Return [X, Y] of the center of cell containing provided text 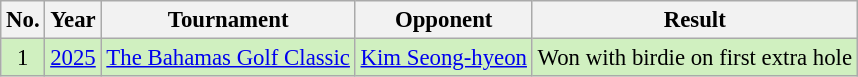
Opponent [444, 20]
The Bahamas Golf Classic [228, 58]
Kim Seong-hyeon [444, 58]
Year [73, 20]
Tournament [228, 20]
No. [23, 20]
1 [23, 58]
Result [694, 20]
2025 [73, 58]
Won with birdie on first extra hole [694, 58]
